Scan for the cell matching the given text and deliver its (x, y) coordinate at center. 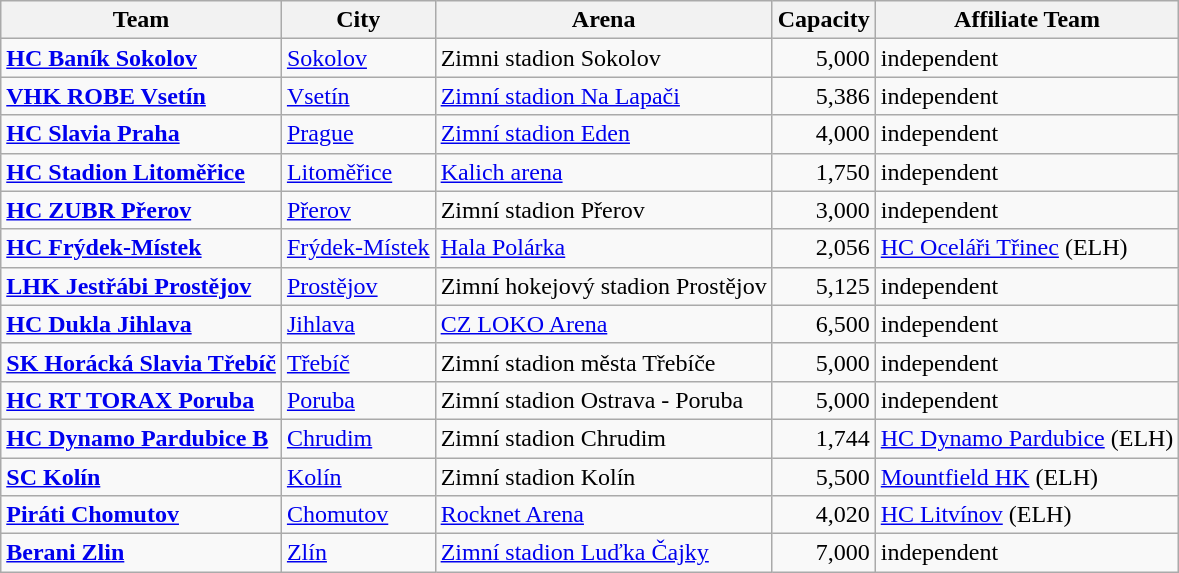
4,000 (824, 134)
HC Dynamo Pardubice B (142, 438)
Capacity (824, 20)
Litoměřice (358, 172)
Affiliate Team (1027, 20)
Rocknet Arena (604, 515)
Prague (358, 134)
SC Kolín (142, 477)
5,386 (824, 96)
Zimni stadion Sokolov (604, 58)
Zimní stadion Přerov (604, 210)
Zimní stadion města Třebíče (604, 362)
1,744 (824, 438)
Jihlava (358, 324)
Zimní stadion Kolín (604, 477)
6,500 (824, 324)
3,000 (824, 210)
Kolín (358, 477)
HC Dynamo Pardubice (ELH) (1027, 438)
Sokolov (358, 58)
5,500 (824, 477)
Zimní stadion Eden (604, 134)
HC Litvínov (ELH) (1027, 515)
Kalich arena (604, 172)
Zimní stadion Na Lapači (604, 96)
Zimní stadion Chrudim (604, 438)
Prostějov (358, 286)
Zimní stadion Luďka Čajky (604, 553)
Berani Zlin (142, 553)
Zimní stadion Ostrava - Poruba (604, 400)
Piráti Chomutov (142, 515)
Třebíč (358, 362)
HC RT TORAX Poruba (142, 400)
City (358, 20)
Poruba (358, 400)
HC Frýdek-Místek (142, 248)
Vsetín (358, 96)
Mountfield HK (ELH) (1027, 477)
1,750 (824, 172)
HC Slavia Praha (142, 134)
HC Stadion Litoměřice (142, 172)
HC Baník Sokolov (142, 58)
CZ LOKO Arena (604, 324)
Frýdek-Místek (358, 248)
Chomutov (358, 515)
HC ZUBR Přerov (142, 210)
Team (142, 20)
Přerov (358, 210)
2,056 (824, 248)
Zlín (358, 553)
7,000 (824, 553)
Chrudim (358, 438)
HC Dukla Jihlava (142, 324)
Hala Polárka (604, 248)
LHK Jestřábi Prostějov (142, 286)
HC Oceláři Třinec (ELH) (1027, 248)
Arena (604, 20)
4,020 (824, 515)
5,125 (824, 286)
Zimní hokejový stadion Prostějov (604, 286)
VHK ROBE Vsetín (142, 96)
SK Horácká Slavia Třebíč (142, 362)
